Return [x, y] of the center of cell containing provided text 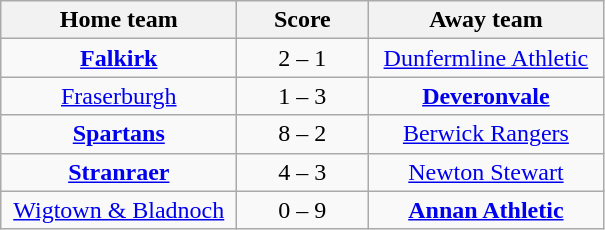
Stranraer [119, 172]
Spartans [119, 134]
Berwick Rangers [486, 134]
Falkirk [119, 58]
2 – 1 [302, 58]
Score [302, 20]
Fraserburgh [119, 96]
Annan Athletic [486, 210]
Newton Stewart [486, 172]
Home team [119, 20]
Wigtown & Bladnoch [119, 210]
0 – 9 [302, 210]
Dunfermline Athletic [486, 58]
Away team [486, 20]
8 – 2 [302, 134]
Deveronvale [486, 96]
4 – 3 [302, 172]
1 – 3 [302, 96]
